For the text-containing cell, return its midpoint in (X, Y) coordinate format. 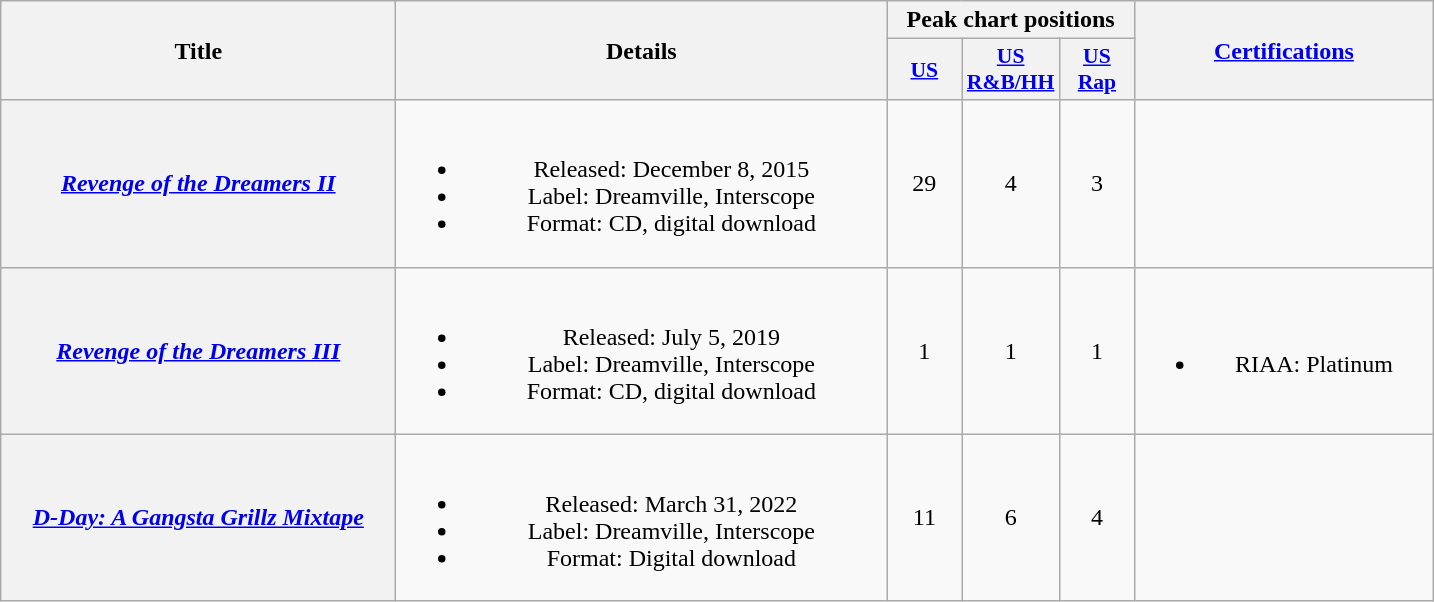
Released: March 31, 2022Label: Dreamville, InterscopeFormat: Digital download (642, 518)
Released: July 5, 2019Label: Dreamville, InterscopeFormat: CD, digital download (642, 350)
Details (642, 50)
US (924, 70)
11 (924, 518)
Revenge of the Dreamers II (198, 184)
Revenge of the Dreamers III (198, 350)
Certifications (1284, 50)
D-Day: A Gangsta Grillz Mixtape (198, 518)
USRap (1096, 70)
USR&B/HH (1011, 70)
3 (1096, 184)
29 (924, 184)
Title (198, 50)
Peak chart positions (1011, 20)
Released: December 8, 2015Label: Dreamville, InterscopeFormat: CD, digital download (642, 184)
RIAA: Platinum (1284, 350)
6 (1011, 518)
